Identify which cell holds the provided text, then report its [x, y] central coordinate. 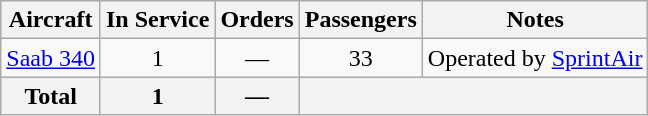
33 [360, 58]
Total [51, 96]
Notes [535, 20]
Operated by SprintAir [535, 58]
In Service [157, 20]
Passengers [360, 20]
Saab 340 [51, 58]
Orders [257, 20]
Aircraft [51, 20]
